Determine the (x, y) coordinate at the center of the cell enclosing the given text.  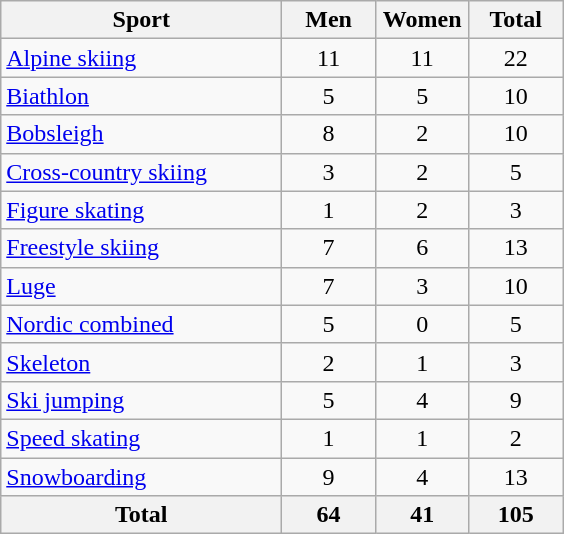
Biathlon (142, 96)
22 (516, 58)
Men (329, 20)
Cross-country skiing (142, 172)
6 (422, 248)
8 (329, 134)
64 (329, 515)
0 (422, 324)
41 (422, 515)
Bobsleigh (142, 134)
Snowboarding (142, 477)
Women (422, 20)
Skeleton (142, 362)
Sport (142, 20)
Luge (142, 286)
105 (516, 515)
Freestyle skiing (142, 248)
Figure skating (142, 210)
Nordic combined (142, 324)
Ski jumping (142, 400)
Alpine skiing (142, 58)
Speed skating (142, 438)
